Identify which cell holds the provided text, then report its [X, Y] central coordinate. 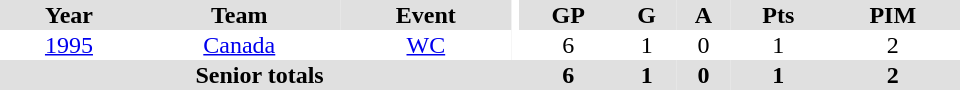
1995 [69, 45]
Event [426, 15]
PIM [893, 15]
Senior totals [260, 75]
Team [240, 15]
A [704, 15]
GP [568, 15]
Canada [240, 45]
Year [69, 15]
Pts [778, 15]
G [646, 15]
WC [426, 45]
